Determine the (X, Y) coordinate at the center of the cell enclosing the given text.  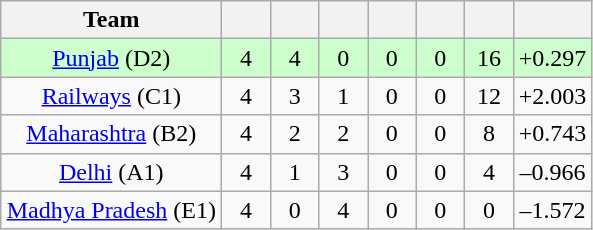
Team (112, 20)
+0.297 (552, 58)
+2.003 (552, 96)
Delhi (A1) (112, 172)
8 (490, 134)
Railways (C1) (112, 96)
12 (490, 96)
16 (490, 58)
–1.572 (552, 210)
Punjab (D2) (112, 58)
–0.966 (552, 172)
Maharashtra (B2) (112, 134)
+0.743 (552, 134)
Madhya Pradesh (E1) (112, 210)
